Pinpoint the cell where the given text exists, returning its (X, Y) midpoint coordinate. 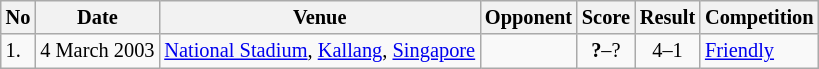
4 March 2003 (97, 51)
Friendly (759, 51)
4–1 (668, 51)
Score (606, 17)
National Stadium, Kallang, Singapore (320, 51)
1. (18, 51)
Opponent (528, 17)
Date (97, 17)
Competition (759, 17)
Result (668, 17)
?–? (606, 51)
Venue (320, 17)
No (18, 17)
